Return [X, Y] of the center of cell containing provided text 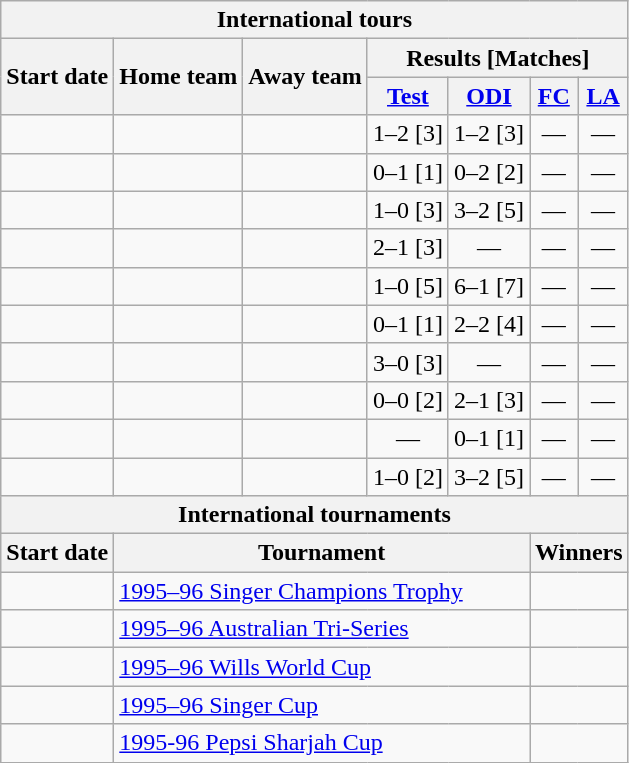
Away team [306, 77]
Test [408, 96]
FC [554, 96]
3–0 [3] [408, 362]
1995–96 Singer Champions Trophy [322, 591]
2–2 [4] [488, 324]
1995-96 Pepsi Sharjah Cup [322, 743]
Winners [580, 553]
Home team [178, 77]
6–1 [7] [488, 286]
LA [603, 96]
International tournaments [314, 515]
0–0 [2] [408, 400]
ODI [488, 96]
International tours [314, 20]
Results [Matches] [498, 58]
Tournament [322, 553]
1–0 [5] [408, 286]
0–2 [2] [488, 172]
1995–96 Australian Tri-Series [322, 629]
1–0 [2] [408, 477]
1–0 [3] [408, 210]
1995–96 Wills World Cup [322, 667]
1995–96 Singer Cup [322, 705]
